Determine the (X, Y) coordinate at the center of the cell enclosing the given text.  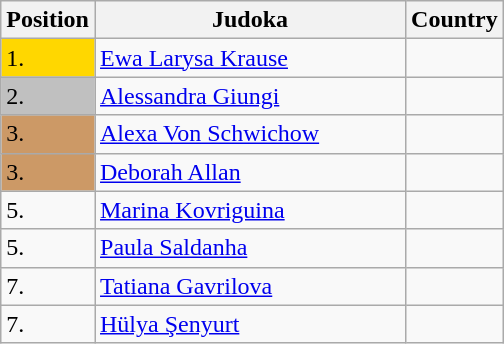
Alessandra Giungi (250, 96)
Paula Saldanha (250, 248)
Deborah Allan (250, 172)
Judoka (250, 20)
Tatiana Gavrilova (250, 286)
Ewa Larysa Krause (250, 58)
Country (455, 20)
1. (48, 58)
Alexa Von Schwichow (250, 134)
Hülya Şenyurt (250, 324)
Position (48, 20)
2. (48, 96)
Marina Kovriguina (250, 210)
